Detect which cell encompasses the target text, then output its [X, Y] center coordinate. 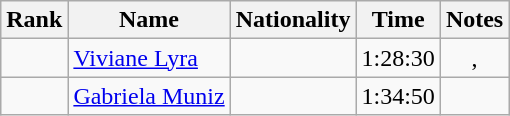
Name [149, 20]
Time [398, 20]
Notes [474, 20]
1:34:50 [398, 96]
Gabriela Muniz [149, 96]
Viviane Lyra [149, 58]
Nationality [293, 20]
, [474, 58]
Rank [34, 20]
1:28:30 [398, 58]
